Determine the [X, Y] coordinate at the center of the cell enclosing the given text.  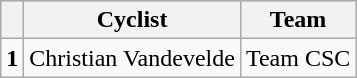
Team [298, 20]
Team CSC [298, 58]
Cyclist [132, 20]
1 [12, 58]
Christian Vandevelde [132, 58]
